Extract the (x, y) coordinate from the center of the cell holding the provided text.  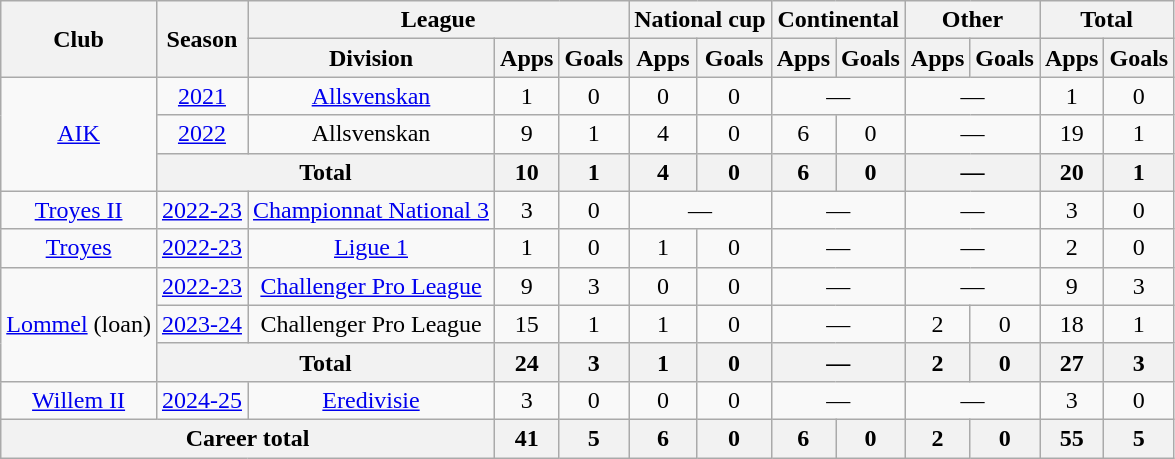
Career total (248, 438)
55 (1072, 438)
Ligue 1 (372, 248)
10 (527, 172)
15 (527, 324)
AIK (79, 134)
Club (79, 39)
Lommel (loan) (79, 324)
41 (527, 438)
2023-24 (202, 324)
Season (202, 39)
18 (1072, 324)
27 (1072, 362)
Championnat National 3 (372, 210)
Eredivisie (372, 400)
Troyes II (79, 210)
2024-25 (202, 400)
Troyes (79, 248)
19 (1072, 134)
Other (972, 20)
Division (372, 58)
2021 (202, 96)
Willem II (79, 400)
League (438, 20)
2022 (202, 134)
National cup (700, 20)
20 (1072, 172)
24 (527, 362)
Continental (838, 20)
